Capture the cell that displays the provided text and extract its (X, Y) central coordinate. 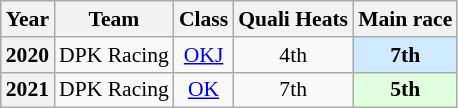
Team (114, 19)
Quali Heats (293, 19)
Main race (405, 19)
OK (204, 90)
Class (204, 19)
2021 (28, 90)
2020 (28, 55)
Year (28, 19)
4th (293, 55)
OKJ (204, 55)
5th (405, 90)
